Scan for the cell matching the given text and deliver its (x, y) coordinate at center. 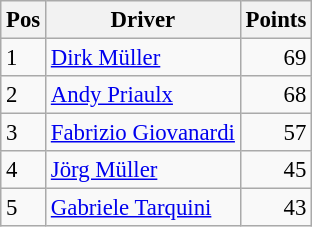
2 (24, 95)
Jörg Müller (144, 170)
Fabrizio Giovanardi (144, 133)
68 (276, 95)
Gabriele Tarquini (144, 208)
1 (24, 58)
Andy Priaulx (144, 95)
Pos (24, 20)
Points (276, 20)
4 (24, 170)
3 (24, 133)
5 (24, 208)
Driver (144, 20)
43 (276, 208)
Dirk Müller (144, 58)
57 (276, 133)
69 (276, 58)
45 (276, 170)
